Scan for the cell matching the given text and deliver its [x, y] coordinate at center. 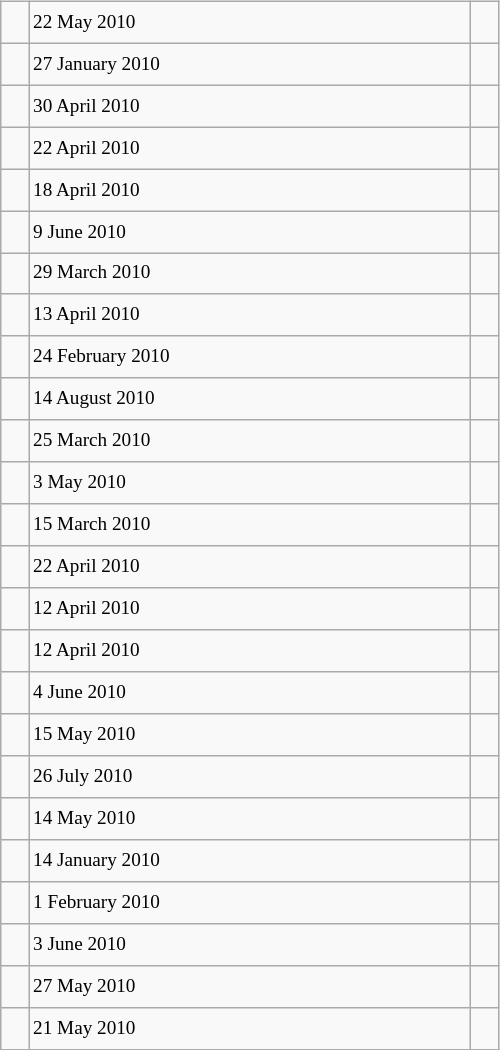
18 April 2010 [249, 190]
29 March 2010 [249, 274]
27 May 2010 [249, 986]
24 February 2010 [249, 357]
13 April 2010 [249, 315]
26 July 2010 [249, 777]
3 June 2010 [249, 944]
14 August 2010 [249, 399]
14 May 2010 [249, 819]
9 June 2010 [249, 232]
15 May 2010 [249, 735]
21 May 2010 [249, 1028]
25 March 2010 [249, 441]
30 April 2010 [249, 106]
14 January 2010 [249, 861]
15 March 2010 [249, 525]
3 May 2010 [249, 483]
27 January 2010 [249, 64]
4 June 2010 [249, 693]
1 February 2010 [249, 902]
22 May 2010 [249, 22]
